Scan for the cell matching the given text and deliver its [x, y] coordinate at center. 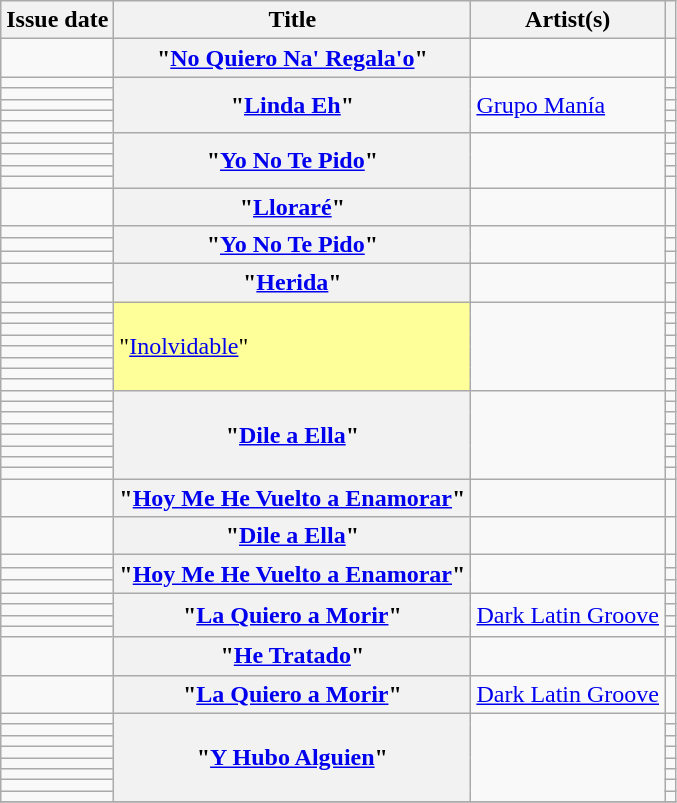
Issue date [58, 20]
"No Quiero Na' Regala'o" [292, 58]
Grupo Manía [568, 104]
"Linda Eh" [292, 104]
"Herida" [292, 283]
Artist(s) [568, 20]
"Lloraré" [292, 207]
"He Tratado" [292, 656]
"Inolvidable" [292, 346]
Title [292, 20]
"Y Hubo Alguien" [292, 757]
